For the text-containing cell, return its midpoint in (X, Y) coordinate format. 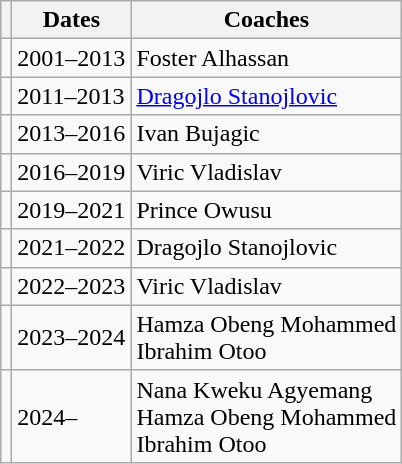
2011–2013 (72, 96)
2023–2024 (72, 338)
Prince Owusu (266, 210)
Coaches (266, 20)
2021–2022 (72, 248)
2016–2019 (72, 172)
Ivan Bujagic (266, 134)
2019–2021 (72, 210)
Foster Alhassan (266, 58)
Dates (72, 20)
Nana Kweku AgyemangHamza Obeng MohammedIbrahim Otoo (266, 416)
2022–2023 (72, 286)
2013–2016 (72, 134)
2024– (72, 416)
Hamza Obeng MohammedIbrahim Otoo (266, 338)
2001–2013 (72, 58)
